Pinpoint the cell where the given text exists, returning its [X, Y] midpoint coordinate. 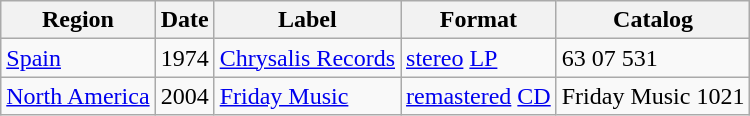
Chrysalis Records [307, 58]
Friday Music [307, 96]
stereo LP [479, 58]
Label [307, 20]
Format [479, 20]
Region [78, 20]
Friday Music 1021 [653, 96]
1974 [184, 58]
Date [184, 20]
Catalog [653, 20]
remastered CD [479, 96]
Spain [78, 58]
North America [78, 96]
63 07 531 [653, 58]
2004 [184, 96]
